For the text-containing cell, return its midpoint in [x, y] coordinate format. 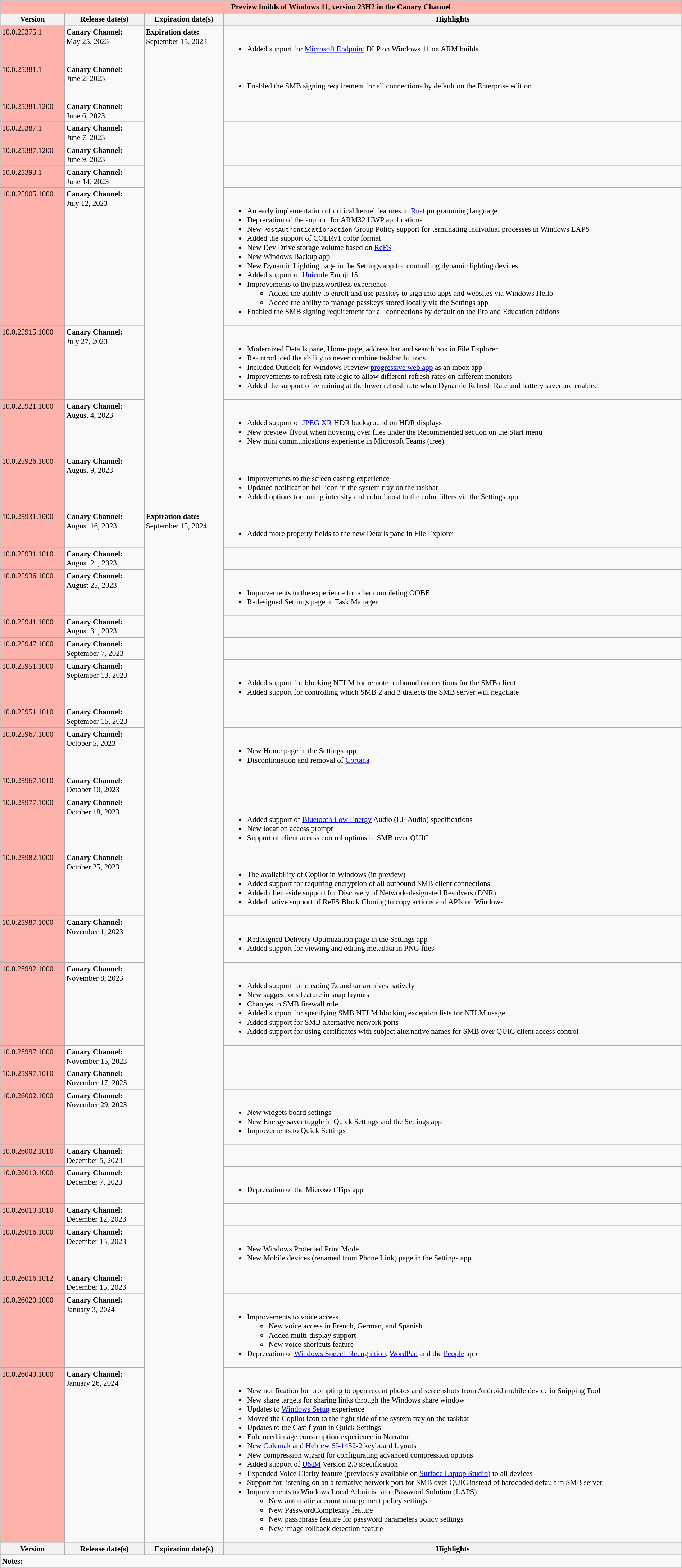
10.0.25987.1000 [32, 940]
10.0.25951.1010 [32, 717]
New Home page in the Settings appDiscontinuation and removal of Cortana [453, 751]
Canary Channel:August 25, 2023 [104, 593]
10.0.26016.1012 [32, 1283]
10.0.25387.1 [32, 133]
10.0.25381.1 [32, 81]
Canary Channel:November 29, 2023 [104, 1117]
Canary Channel:August 16, 2023 [104, 529]
Canary Channel:June 7, 2023 [104, 133]
Canary Channel:June 6, 2023 [104, 111]
Notes: [341, 1561]
Canary Channel:December 12, 2023 [104, 1214]
Canary Channel:December 5, 2023 [104, 1155]
10.0.25921.1000 [32, 427]
10.0.26010.1010 [32, 1214]
10.0.25936.1000 [32, 593]
Canary Channel:September 13, 2023 [104, 683]
10.0.25926.1000 [32, 483]
Canary Channel:June 2, 2023 [104, 81]
New widgets board settingsNew Energy saver toggle in Quick Settings and the Settings appImprovements to Quick Settings [453, 1117]
10.0.26010.1000 [32, 1185]
Canary Channel:August 21, 2023 [104, 558]
10.0.26040.1000 [32, 1455]
Canary Channel:October 18, 2023 [104, 824]
Canary Channel:July 27, 2023 [104, 363]
10.0.25381.1200 [32, 111]
10.0.25387.1200 [32, 155]
Improvements to the experience for after completing OOBERedesigned Settings page in Task Manager [453, 593]
Canary Channel:October 25, 2023 [104, 884]
10.0.26020.1000 [32, 1331]
10.0.25977.1000 [32, 824]
10.0.25947.1000 [32, 649]
Added support for Microsoft Endpoint DLP on Windows 11 on ARM builds [453, 45]
10.0.25941.1000 [32, 627]
Canary Channel:January 26, 2024 [104, 1455]
Deprecation of the Microsoft Tips app [453, 1185]
Canary Channel:October 5, 2023 [104, 751]
Canary Channel:November 1, 2023 [104, 940]
Redesigned Delivery Optimization page in the Settings appAdded support for viewing and editing metadata in PNG files [453, 940]
Canary Channel:November 8, 2023 [104, 1004]
10.0.25915.1000 [32, 363]
10.0.25997.1010 [32, 1078]
Canary Channel:May 25, 2023 [104, 45]
Canary Channel:November 15, 2023 [104, 1056]
10.0.25905.1000 [32, 257]
Canary Channel:October 10, 2023 [104, 785]
10.0.25931.1010 [32, 558]
Preview builds of Windows 11, version 23H2 in the Canary Channel [341, 6]
Canary Channel:August 9, 2023 [104, 483]
10.0.25393.1 [32, 177]
Canary Channel:June 14, 2023 [104, 177]
Canary Channel:August 4, 2023 [104, 427]
Expiration date:September 15, 2023 [184, 268]
10.0.26002.1010 [32, 1155]
Canary Channel:August 31, 2023 [104, 627]
10.0.25967.1000 [32, 751]
Canary Channel:June 9, 2023 [104, 155]
Canary Channel:July 12, 2023 [104, 257]
Canary Channel:November 17, 2023 [104, 1078]
Canary Channel:December 15, 2023 [104, 1283]
Enabled the SMB signing requirement for all connections by default on the Enterprise edition [453, 81]
10.0.26016.1000 [32, 1249]
10.0.25997.1000 [32, 1056]
10.0.25931.1000 [32, 529]
Added more property fields to the new Details pane in File Explorer [453, 529]
10.0.26002.1000 [32, 1117]
Canary Channel:December 7, 2023 [104, 1185]
10.0.25992.1000 [32, 1004]
Canary Channel:September 15, 2023 [104, 717]
Canary Channel:September 7, 2023 [104, 649]
Canary Channel:December 13, 2023 [104, 1249]
New Windows Protected Print ModeNew Mobile devices (renamed from Phone Link) page in the Settings app [453, 1249]
Canary Channel:January 3, 2024 [104, 1331]
10.0.25951.1000 [32, 683]
10.0.25967.1010 [32, 785]
10.0.25375.1 [32, 45]
Expiration date:September 15, 2024 [184, 1027]
10.0.25982.1000 [32, 884]
